Detect which cell encompasses the target text, then output its [x, y] center coordinate. 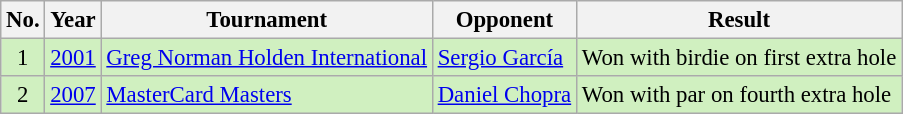
Opponent [504, 20]
Tournament [266, 20]
Result [738, 20]
1 [23, 58]
2007 [73, 95]
MasterCard Masters [266, 95]
Won with birdie on first extra hole [738, 58]
2 [23, 95]
Year [73, 20]
Greg Norman Holden International [266, 58]
No. [23, 20]
Won with par on fourth extra hole [738, 95]
Daniel Chopra [504, 95]
Sergio García [504, 58]
2001 [73, 58]
